Return the (X, Y) coordinate for the center point of the cell that contains the specified text.  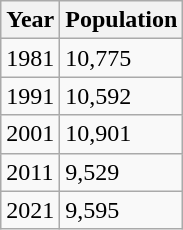
Year (30, 20)
2011 (30, 172)
1991 (30, 96)
10,901 (122, 134)
2021 (30, 210)
10,592 (122, 96)
9,529 (122, 172)
10,775 (122, 58)
9,595 (122, 210)
Population (122, 20)
1981 (30, 58)
2001 (30, 134)
